Find where the given text appears and provide that cell's center as [x, y] coordinate. 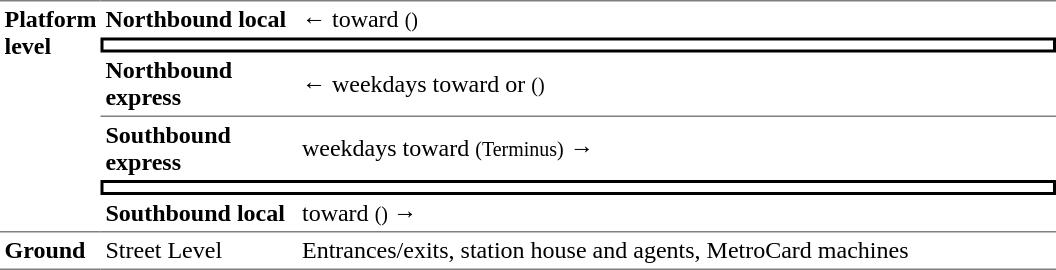
Southbound local [199, 214]
toward () → [676, 214]
Northbound local [199, 19]
Southbound express [199, 148]
Northbound express [199, 84]
← weekdays toward or () [676, 84]
Platform level [50, 116]
Entrances/exits, station house and agents, MetroCard machines [676, 251]
Street Level [199, 251]
weekdays toward (Terminus) → [676, 148]
Ground [50, 251]
← toward () [676, 19]
